Detect which cell encompasses the target text, then output its [x, y] center coordinate. 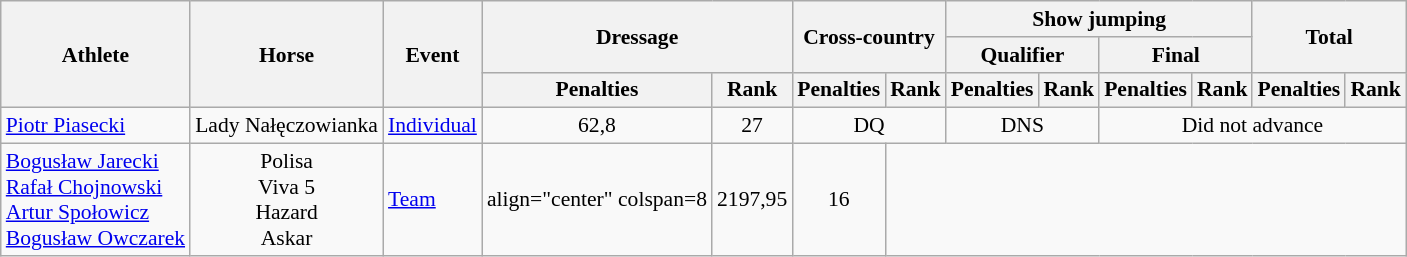
DNS [1022, 126]
Athlete [96, 54]
Bogusław JareckiRafał ChojnowskiArtur SpołowiczBogusław Owczarek [96, 200]
DQ [868, 126]
Individual [432, 126]
Dressage [637, 36]
2197,95 [752, 200]
27 [752, 126]
62,8 [597, 126]
Final [1176, 55]
Cross-country [868, 36]
Did not advance [1252, 126]
Event [432, 54]
Team [432, 200]
Piotr Piasecki [96, 126]
Horse [286, 54]
Lady Nałęczowianka [286, 126]
16 [838, 200]
align="center" colspan=8 [597, 200]
Qualifier [1022, 55]
Show jumping [1100, 19]
Total [1328, 36]
PolisaViva 5HazardAskar [286, 200]
